Capture the cell that displays the provided text and extract its [x, y] central coordinate. 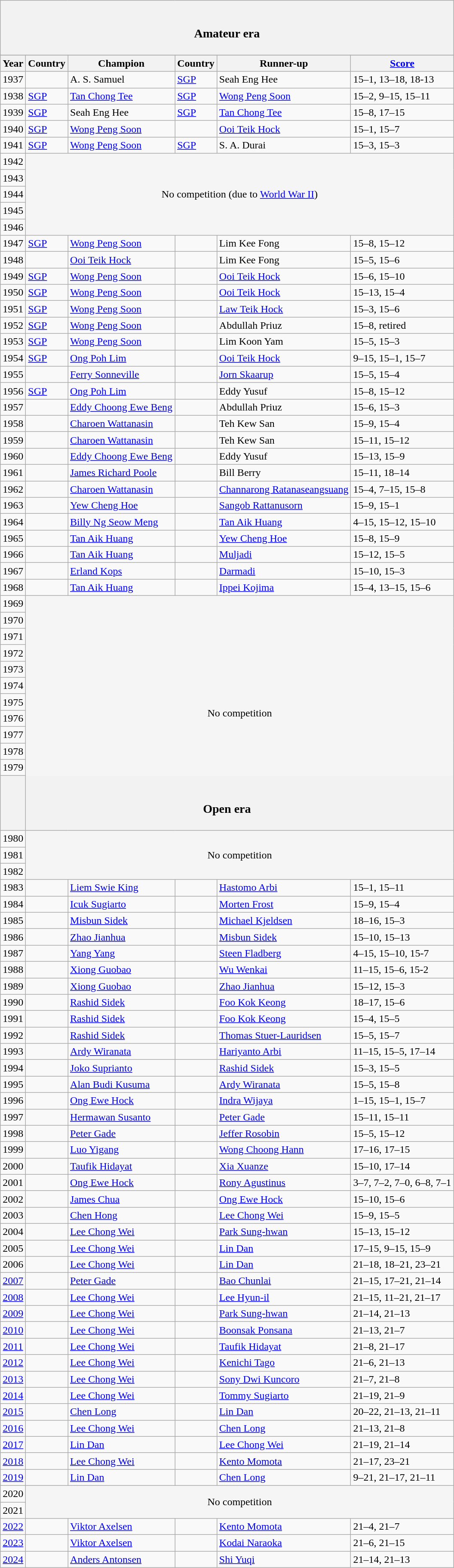
21–15, 11–21, 21–17 [402, 1297]
17–16, 17–15 [402, 1150]
2006 [13, 1265]
1944 [13, 194]
21–7, 21–8 [402, 1379]
1964 [13, 522]
21–15, 17–21, 21–14 [402, 1281]
No competition (due to World War II) [240, 194]
1949 [13, 276]
1960 [13, 456]
1993 [13, 1052]
2002 [13, 1199]
Tommy Sugiarto [284, 1395]
15–1, 15–11 [402, 888]
Year [13, 63]
2022 [13, 1527]
1997 [13, 1117]
James Richard Poole [121, 473]
15–8, retired [402, 325]
Jorn Skaarup [284, 374]
1991 [13, 1019]
1985 [13, 920]
Rony Agustinus [284, 1182]
1939 [13, 112]
1996 [13, 1101]
Luo Yigang [121, 1150]
4–15, 15–10, 15-7 [402, 953]
2000 [13, 1166]
Muljadi [284, 555]
Wong Choong Hann [284, 1150]
Hastomo Arbi [284, 888]
15–9, 15–5 [402, 1215]
2005 [13, 1248]
1976 [13, 718]
2014 [13, 1395]
Bao Chunlai [284, 1281]
1941 [13, 145]
15–5, 15–3 [402, 342]
21–18, 18–21, 23–21 [402, 1265]
1–15, 15–1, 15–7 [402, 1101]
1984 [13, 904]
1943 [13, 178]
2024 [13, 1559]
2003 [13, 1215]
Score [402, 63]
Thomas Stuer-Lauridsen [284, 1035]
18–17, 15–6 [402, 1003]
Sangob Rattanusorn [284, 506]
1979 [13, 768]
1959 [13, 440]
18–16, 15–3 [402, 920]
1983 [13, 888]
1986 [13, 937]
15–1, 13–18, 18-13 [402, 80]
1980 [13, 839]
20–22, 21–13, 21–11 [402, 1412]
21–6, 21–15 [402, 1543]
17–15, 9–15, 15–9 [402, 1248]
Morten Frost [284, 904]
1961 [13, 473]
Lim Koon Yam [284, 342]
1967 [13, 571]
15–12, 15–3 [402, 986]
1994 [13, 1068]
1992 [13, 1035]
Joko Suprianto [121, 1068]
1990 [13, 1003]
15–8, 15–9 [402, 538]
1953 [13, 342]
2008 [13, 1297]
2015 [13, 1412]
15–3, 15–6 [402, 309]
1972 [13, 653]
1956 [13, 391]
1955 [13, 374]
1977 [13, 735]
1966 [13, 555]
Champion [121, 63]
2016 [13, 1428]
Channarong Ratanaseangsuang [284, 489]
1940 [13, 129]
2017 [13, 1445]
15–11, 15–12 [402, 440]
15–13, 15–9 [402, 456]
Open era [227, 803]
15–3, 15–3 [402, 145]
1937 [13, 80]
1952 [13, 325]
Steen Fladberg [284, 953]
Kenichi Tago [284, 1363]
3–7, 7–2, 7–0, 6–8, 7–1 [402, 1182]
15–13, 15–4 [402, 293]
15–10, 15–3 [402, 571]
4–15, 15–12, 15–10 [402, 522]
2019 [13, 1477]
1947 [13, 244]
1969 [13, 604]
Lee Hyun-il [284, 1297]
15–10, 15–6 [402, 1199]
2023 [13, 1543]
Anders Antonsen [121, 1559]
21–17, 23–21 [402, 1461]
15–13, 15–12 [402, 1232]
1987 [13, 953]
Billy Ng Seow Meng [121, 522]
15–4, 13–15, 15–6 [402, 587]
15–5, 15–6 [402, 260]
2020 [13, 1494]
9–21, 21–17, 21–11 [402, 1477]
James Chua [121, 1199]
15–2, 9–15, 15–11 [402, 96]
1970 [13, 620]
11–15, 15–5, 17–14 [402, 1052]
15–5, 15–4 [402, 374]
1968 [13, 587]
15–6, 15–3 [402, 407]
1982 [13, 871]
1950 [13, 293]
21–6, 21–13 [402, 1363]
1998 [13, 1133]
21–19, 21–9 [402, 1395]
21–4, 21–7 [402, 1527]
1954 [13, 358]
1999 [13, 1150]
Xia Xuanze [284, 1166]
1995 [13, 1084]
Yang Yang [121, 953]
15–5, 15–8 [402, 1084]
2009 [13, 1314]
1971 [13, 636]
Kodai Naraoka [284, 1543]
15–11, 15–11 [402, 1117]
15–10, 17–14 [402, 1166]
1978 [13, 751]
2011 [13, 1346]
1989 [13, 986]
2007 [13, 1281]
1973 [13, 669]
Bill Berry [284, 473]
Liem Swie King [121, 888]
1974 [13, 685]
2004 [13, 1232]
Hariyanto Arbi [284, 1052]
Indra Wijaya [284, 1101]
1958 [13, 423]
21–19, 21–14 [402, 1445]
1938 [13, 96]
15–9, 15–1 [402, 506]
Ippei Kojima [284, 587]
15–5, 15–12 [402, 1133]
Darmadi [284, 571]
15–11, 18–14 [402, 473]
Ferry Sonneville [121, 374]
2021 [13, 1510]
1962 [13, 489]
Boonsak Ponsana [284, 1330]
1963 [13, 506]
2001 [13, 1182]
15–4, 15–5 [402, 1019]
1951 [13, 309]
Erland Kops [121, 571]
Jeffer Rosobin [284, 1133]
Hermawan Susanto [121, 1117]
1942 [13, 161]
15–12, 15–5 [402, 555]
A. S. Samuel [121, 80]
2012 [13, 1363]
Law Teik Hock [284, 309]
11–15, 15–6, 15-2 [402, 969]
Chen Hong [121, 1215]
9–15, 15–1, 15–7 [402, 358]
S. A. Durai [284, 145]
1975 [13, 702]
Shi Yuqi [284, 1559]
15–4, 7–15, 15–8 [402, 489]
1945 [13, 211]
1957 [13, 407]
21–8, 21–17 [402, 1346]
1948 [13, 260]
2018 [13, 1461]
21–13, 21–8 [402, 1428]
15–8, 17–15 [402, 112]
15–5, 15–7 [402, 1035]
2010 [13, 1330]
15–3, 15–5 [402, 1068]
Sony Dwi Kuncoro [284, 1379]
Icuk Sugiarto [121, 904]
1988 [13, 969]
15–6, 15–10 [402, 276]
Amateur era [227, 28]
15–10, 15–13 [402, 937]
Wu Wenkai [284, 969]
Michael Kjeldsen [284, 920]
1946 [13, 227]
Alan Budi Kusuma [121, 1084]
1965 [13, 538]
Runner-up [284, 63]
21–13, 21–7 [402, 1330]
1981 [13, 855]
15–1, 15–7 [402, 129]
2013 [13, 1379]
